For the text-containing cell, return its midpoint in (x, y) coordinate format. 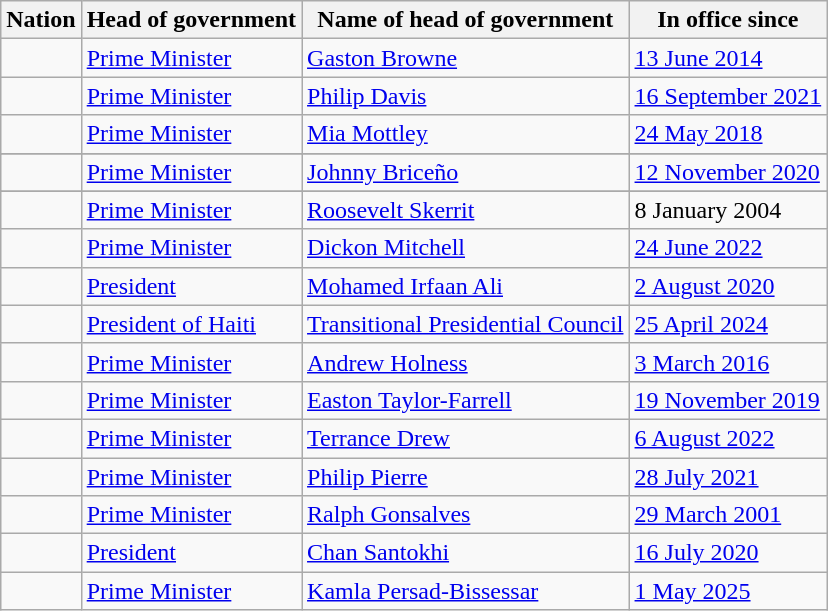
16 September 2021 (728, 96)
Name of head of government (466, 20)
1 May 2025 (728, 591)
Andrew Holness (466, 362)
3 March 2016 (728, 362)
Kamla Persad-Bissessar (466, 591)
Gaston Browne (466, 58)
25 April 2024 (728, 324)
Ralph Gonsalves (466, 515)
President of Haiti (191, 324)
6 August 2022 (728, 438)
24 May 2018 (728, 134)
Dickon Mitchell (466, 248)
Philip Pierre (466, 477)
Terrance Drew (466, 438)
12 November 2020 (728, 172)
Easton Taylor-Farrell (466, 400)
In office since (728, 20)
Transitional Presidential Council (466, 324)
29 March 2001 (728, 515)
Head of government (191, 20)
Nation (41, 20)
28 July 2021 (728, 477)
Roosevelt Skerrit (466, 210)
8 January 2004 (728, 210)
2 August 2020 (728, 286)
16 July 2020 (728, 553)
19 November 2019 (728, 400)
Chan Santokhi (466, 553)
Philip Davis (466, 96)
Mia Mottley (466, 134)
24 June 2022 (728, 248)
Johnny Briceño (466, 172)
13 June 2014 (728, 58)
Mohamed Irfaan Ali (466, 286)
